Pinpoint the cell where the given text exists, returning its (x, y) midpoint coordinate. 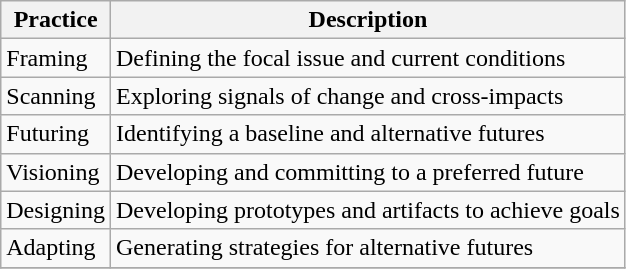
Practice (56, 20)
Exploring signals of change and cross-impacts (368, 96)
Designing (56, 210)
Developing and committing to a preferred future (368, 172)
Scanning (56, 96)
Framing (56, 58)
Identifying a baseline and alternative futures (368, 134)
Defining the focal issue and current conditions (368, 58)
Visioning (56, 172)
Description (368, 20)
Adapting (56, 248)
Futuring (56, 134)
Developing prototypes and artifacts to achieve goals (368, 210)
Generating strategies for alternative futures (368, 248)
